For the text-containing cell, return its midpoint in (x, y) coordinate format. 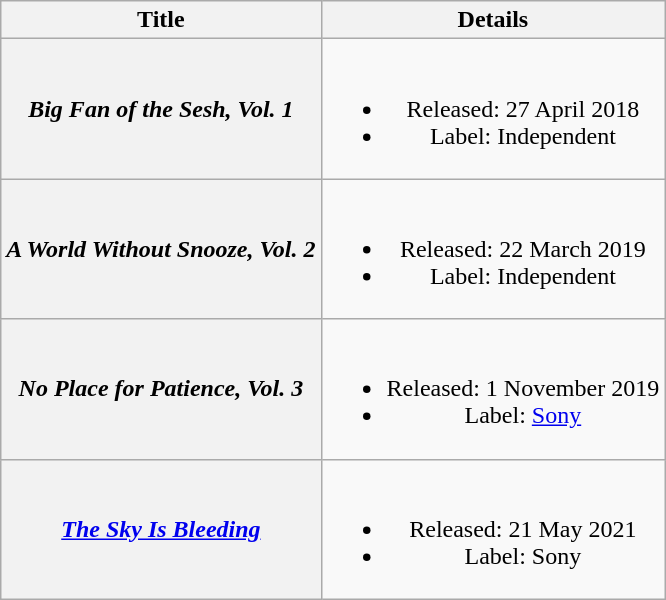
Title (161, 20)
No Place for Patience, Vol. 3 (161, 389)
Released: 27 April 2018Label: Independent (493, 109)
Released: 1 November 2019Label: Sony (493, 389)
Big Fan of the Sesh, Vol. 1 (161, 109)
Released: 21 May 2021Label: Sony (493, 529)
Details (493, 20)
The Sky Is Bleeding (161, 529)
A World Without Snooze, Vol. 2 (161, 249)
Released: 22 March 2019Label: Independent (493, 249)
